Search for the cell housing the specified text and yield its [x, y] center coordinate. 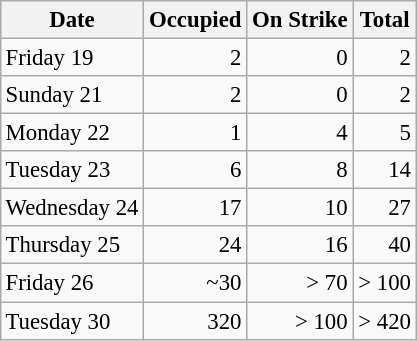
Monday 22 [72, 133]
14 [384, 170]
8 [300, 170]
27 [384, 208]
16 [300, 245]
> 420 [384, 321]
Occupied [196, 20]
Thursday 25 [72, 245]
> 70 [300, 283]
17 [196, 208]
On Strike [300, 20]
Tuesday 30 [72, 321]
Wednesday 24 [72, 208]
10 [300, 208]
Sunday 21 [72, 95]
1 [196, 133]
24 [196, 245]
Friday 19 [72, 57]
Date [72, 20]
320 [196, 321]
Total [384, 20]
4 [300, 133]
~30 [196, 283]
5 [384, 133]
6 [196, 170]
40 [384, 245]
Friday 26 [72, 283]
Tuesday 23 [72, 170]
